Capture the cell that displays the provided text and extract its [x, y] central coordinate. 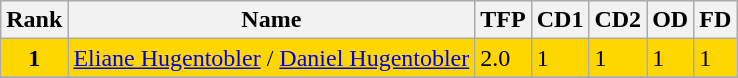
Name [272, 20]
CD2 [618, 20]
FD [716, 20]
Rank [34, 20]
Eliane Hugentobler / Daniel Hugentobler [272, 58]
OD [670, 20]
CD1 [560, 20]
TFP [503, 20]
2.0 [503, 58]
